Return (X, Y) of the center of cell containing provided text 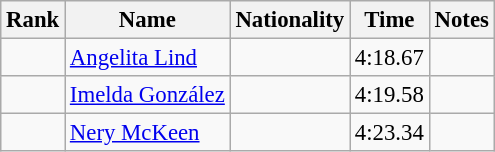
4:19.58 (390, 95)
Name (148, 20)
Nery McKeen (148, 133)
Time (390, 20)
Notes (462, 20)
Imelda González (148, 95)
Rank (33, 20)
4:18.67 (390, 58)
4:23.34 (390, 133)
Angelita Lind (148, 58)
Nationality (290, 20)
